Find where the given text appears and provide that cell's center as [X, Y] coordinate. 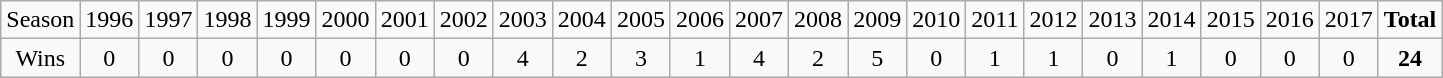
3 [640, 58]
2000 [346, 20]
Season [40, 20]
2001 [404, 20]
2013 [1112, 20]
2011 [995, 20]
2012 [1054, 20]
2015 [1230, 20]
24 [1410, 58]
2005 [640, 20]
2002 [464, 20]
1999 [286, 20]
1996 [110, 20]
2017 [1348, 20]
2003 [522, 20]
1998 [228, 20]
Total [1410, 20]
2010 [936, 20]
2009 [878, 20]
2008 [818, 20]
2007 [758, 20]
Wins [40, 58]
2014 [1172, 20]
2016 [1290, 20]
2004 [582, 20]
2006 [700, 20]
1997 [168, 20]
5 [878, 58]
